Output the [X, Y] coordinate of the center of the cell containing the given text.  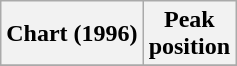
Peakposition [189, 34]
Chart (1996) [72, 34]
